Scan for the cell matching the given text and deliver its (x, y) coordinate at center. 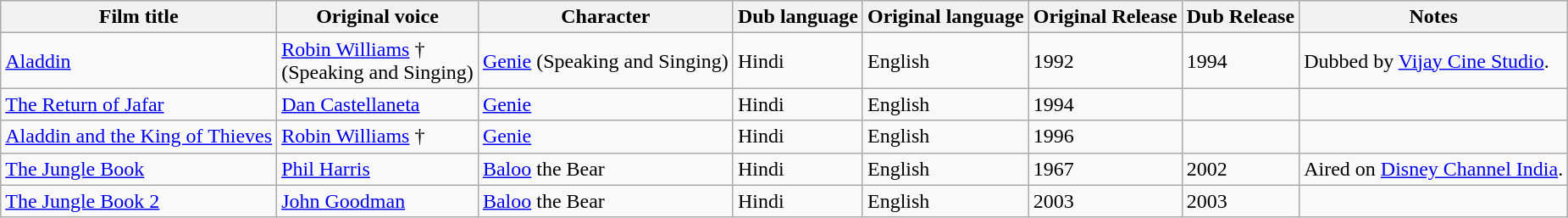
Robin Williams † (378, 137)
1992 (1105, 61)
Genie (Speaking and Singing) (605, 61)
Dub Release (1240, 17)
Robin Williams † (Speaking and Singing) (378, 61)
The Jungle Book (139, 169)
The Jungle Book 2 (139, 201)
John Goodman (378, 201)
2002 (1240, 169)
1967 (1105, 169)
Film title (139, 17)
Aladdin and the King of Thieves (139, 137)
Original voice (378, 17)
Aladdin (139, 61)
Aired on Disney Channel India. (1433, 169)
Phil Harris (378, 169)
Dub language (798, 17)
The Return of Jafar (139, 104)
Character (605, 17)
Original Release (1105, 17)
Dan Castellaneta (378, 104)
Original language (945, 17)
Dubbed by Vijay Cine Studio. (1433, 61)
1996 (1105, 137)
Notes (1433, 17)
